Output the [x, y] coordinate of the center of the cell containing the given text.  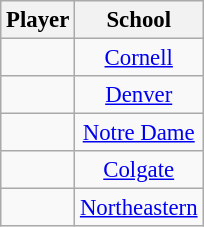
Cornell [139, 58]
Notre Dame [139, 133]
Player [38, 20]
School [139, 20]
Denver [139, 95]
Northeastern [139, 208]
Colgate [139, 170]
